Output the [x, y] coordinate of the center of the cell containing the given text.  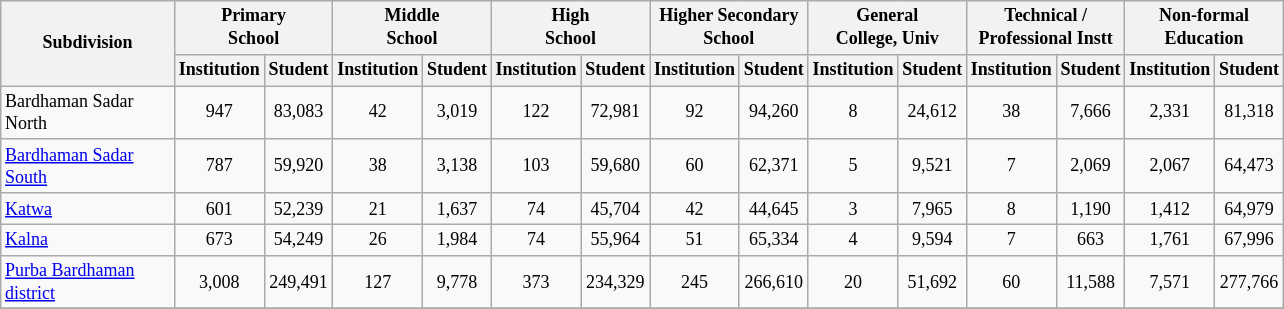
94,260 [774, 113]
81,318 [1250, 113]
373 [536, 282]
1,190 [1090, 208]
92 [695, 113]
Subdivision [88, 44]
62,371 [774, 166]
122 [536, 113]
Kalna [88, 240]
Non-formalEducation [1204, 28]
266,610 [774, 282]
83,083 [298, 113]
64,979 [1250, 208]
11,588 [1090, 282]
HighSchool [570, 28]
103 [536, 166]
5 [853, 166]
52,239 [298, 208]
26 [378, 240]
45,704 [616, 208]
2,331 [1170, 113]
20 [853, 282]
9,594 [932, 240]
127 [378, 282]
249,491 [298, 282]
277,766 [1250, 282]
9,521 [932, 166]
245 [695, 282]
787 [219, 166]
21 [378, 208]
1,761 [1170, 240]
51 [695, 240]
947 [219, 113]
Purba Bardhaman district [88, 282]
24,612 [932, 113]
1,412 [1170, 208]
1,637 [458, 208]
PrimarySchool [253, 28]
2,069 [1090, 166]
3,138 [458, 166]
9,778 [458, 282]
7,571 [1170, 282]
234,329 [616, 282]
59,680 [616, 166]
MiddleSchool [412, 28]
64,473 [1250, 166]
GeneralCollege, Univ [887, 28]
65,334 [774, 240]
67,996 [1250, 240]
3,019 [458, 113]
51,692 [932, 282]
Technical /Professional Instt [1045, 28]
4 [853, 240]
54,249 [298, 240]
3,008 [219, 282]
Bardhaman Sadar South [88, 166]
3 [853, 208]
59,920 [298, 166]
2,067 [1170, 166]
1,984 [458, 240]
673 [219, 240]
Higher SecondarySchool [729, 28]
72,981 [616, 113]
663 [1090, 240]
Katwa [88, 208]
601 [219, 208]
7,965 [932, 208]
Bardhaman Sadar North [88, 113]
7,666 [1090, 113]
55,964 [616, 240]
44,645 [774, 208]
